Scan for the cell matching the given text and deliver its (x, y) coordinate at center. 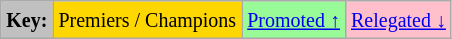
Key: (27, 20)
Premiers / Champions (148, 20)
Promoted ↑ (294, 20)
Relegated ↓ (398, 20)
